Pinpoint the cell where the given text exists, returning its [X, Y] midpoint coordinate. 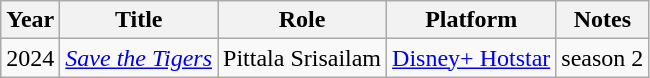
Platform [472, 20]
Title [139, 20]
season 2 [602, 58]
Year [30, 20]
Save the Tigers [139, 58]
Disney+ Hotstar [472, 58]
2024 [30, 58]
Notes [602, 20]
Role [302, 20]
Pittala Srisailam [302, 58]
